Find where the given text appears and provide that cell's center as (x, y) coordinate. 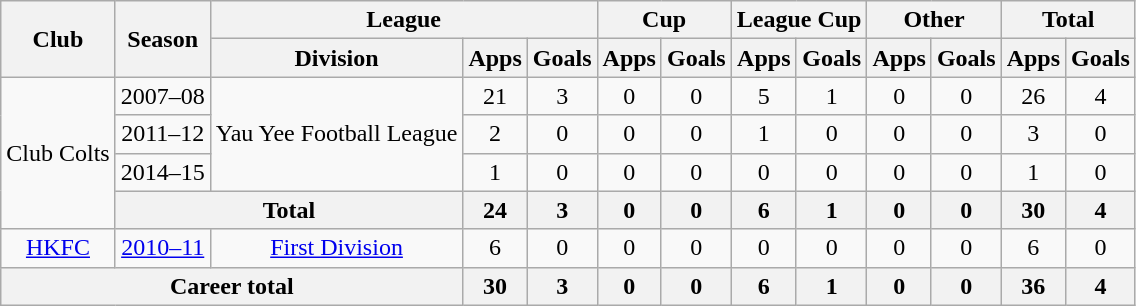
5 (764, 96)
Other (934, 20)
Club (58, 39)
2 (495, 134)
Yau Yee Football League (336, 134)
League Cup (799, 20)
HKFC (58, 248)
Club Colts (58, 153)
2007–08 (162, 96)
Cup (664, 20)
36 (1033, 286)
Career total (232, 286)
2010–11 (162, 248)
24 (495, 210)
2014–15 (162, 172)
Season (162, 39)
First Division (336, 248)
2011–12 (162, 134)
Division (336, 58)
21 (495, 96)
26 (1033, 96)
League (404, 20)
